Provide the [x, y] coordinate of the cell's center where the given text is located.  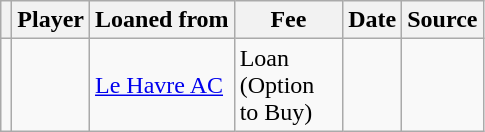
Le Havre AC [162, 85]
Player [51, 20]
Source [442, 20]
Fee [288, 20]
Date [372, 20]
Loan (Option to Buy) [288, 85]
Loaned from [162, 20]
